Capture the cell that displays the provided text and extract its [X, Y] central coordinate. 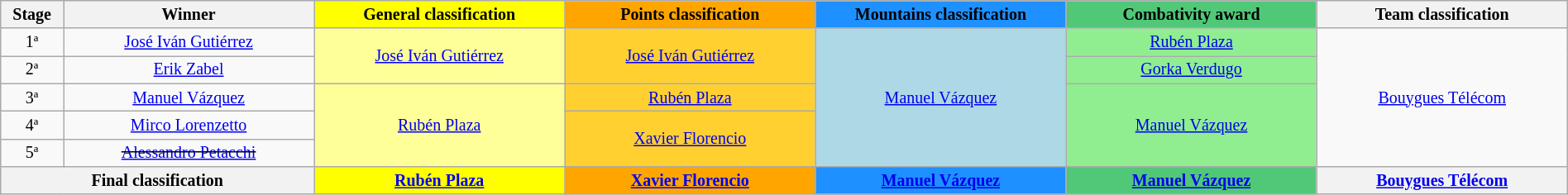
1ª [32, 43]
4ª [32, 126]
5ª [32, 152]
Final classification [157, 180]
Erik Zabel [189, 69]
Alessandro Petacchi [189, 152]
2ª [32, 69]
Team classification [1442, 15]
Gorka Verdugo [1191, 69]
Winner [189, 15]
3ª [32, 97]
Points classification [690, 15]
Mountains classification [941, 15]
Mirco Lorenzetto [189, 126]
Combativity award [1191, 15]
Stage [32, 15]
General classification [440, 15]
